Pinpoint the cell where the given text exists, returning its (X, Y) midpoint coordinate. 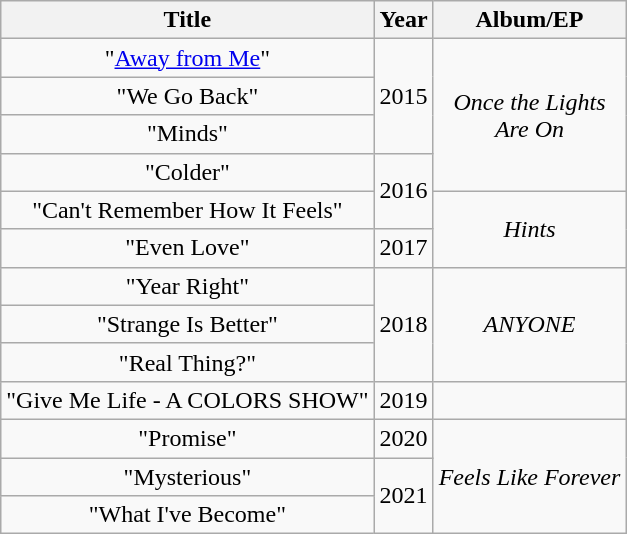
"Can't Remember How It Feels" (188, 210)
"Minds" (188, 134)
ANYONE (530, 324)
Album/EP (530, 20)
2019 (404, 400)
2020 (404, 438)
2015 (404, 96)
Once the LightsAre On (530, 115)
Feels Like Forever (530, 476)
Hints (530, 229)
2016 (404, 191)
2017 (404, 248)
Year (404, 20)
Title (188, 20)
"Year Right" (188, 286)
"Give Me Life - A COLORS SHOW" (188, 400)
"Promise" (188, 438)
"Strange Is Better" (188, 324)
"Mysterious" (188, 477)
"Real Thing?" (188, 362)
"Colder" (188, 172)
"Even Love" (188, 248)
"Away from Me" (188, 58)
"We Go Back" (188, 96)
2021 (404, 496)
"What I've Become" (188, 515)
2018 (404, 324)
